From the cell containing the given text, extract its center point as [x, y] coordinate. 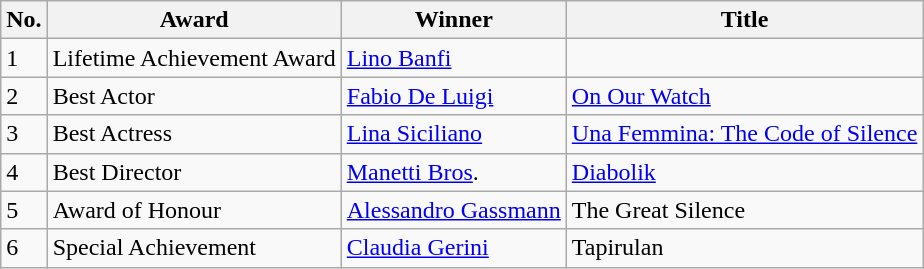
3 [24, 134]
6 [24, 248]
Best Actress [194, 134]
Manetti Bros. [454, 172]
No. [24, 20]
Lina Siciliano [454, 134]
Lifetime Achievement Award [194, 58]
1 [24, 58]
Best Actor [194, 96]
2 [24, 96]
Una Femmina: The Code of Silence [744, 134]
Diabolik [744, 172]
Winner [454, 20]
Tapirulan [744, 248]
On Our Watch [744, 96]
Award of Honour [194, 210]
5 [24, 210]
Best Director [194, 172]
Title [744, 20]
Claudia Gerini [454, 248]
Special Achievement [194, 248]
Lino Banfi [454, 58]
Alessandro Gassmann [454, 210]
Fabio De Luigi [454, 96]
4 [24, 172]
Award [194, 20]
The Great Silence [744, 210]
